Capture the cell that displays the provided text and extract its [x, y] central coordinate. 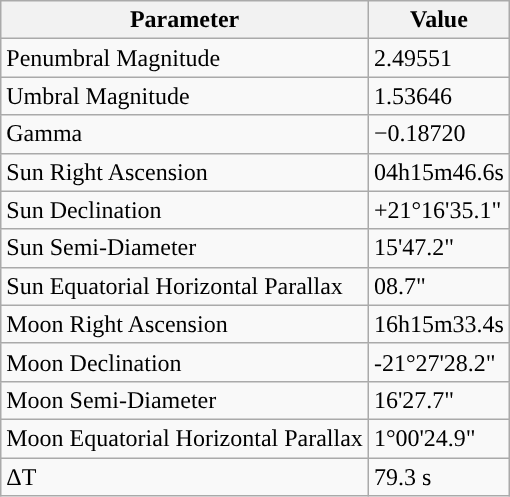
Moon Equatorial Horizontal Parallax [185, 438]
−0.18720 [438, 134]
Penumbral Magnitude [185, 58]
Moon Right Ascension [185, 324]
ΔT [185, 477]
15'47.2" [438, 248]
Gamma [185, 134]
Moon Semi-Diameter [185, 400]
1.53646 [438, 96]
-21°27'28.2" [438, 362]
08.7" [438, 286]
16'27.7" [438, 400]
Umbral Magnitude [185, 96]
+21°16'35.1" [438, 210]
16h15m33.4s [438, 324]
04h15m46.6s [438, 172]
Moon Declination [185, 362]
2.49551 [438, 58]
1°00'24.9" [438, 438]
Sun Declination [185, 210]
Sun Equatorial Horizontal Parallax [185, 286]
Value [438, 20]
79.3 s [438, 477]
Parameter [185, 20]
Sun Semi-Diameter [185, 248]
Sun Right Ascension [185, 172]
